Detect which cell encompasses the target text, then output its [x, y] center coordinate. 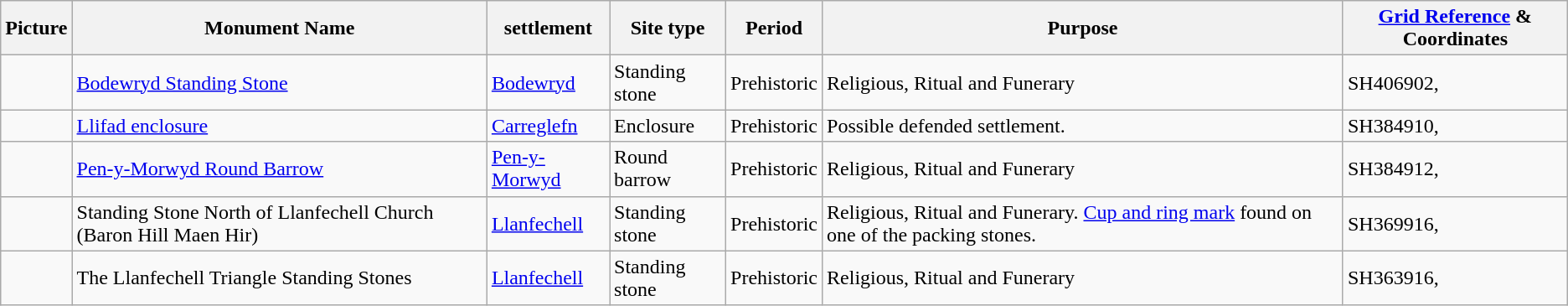
Llifad enclosure [280, 126]
Enclosure [668, 126]
Possible defended settlement. [1083, 126]
Bodewryd Standing Stone [280, 82]
Round barrow [668, 169]
Pen-y-Morwyd Round Barrow [280, 169]
Standing Stone North of Llanfechell Church (Baron Hill Maen Hir) [280, 223]
SH384910, [1455, 126]
Carreglefn [548, 126]
SH369916, [1455, 223]
SH384912, [1455, 169]
Religious, Ritual and Funerary. Cup and ring mark found on one of the packing stones. [1083, 223]
Monument Name [280, 29]
Bodewryd [548, 82]
settlement [548, 29]
Site type [668, 29]
Picture [37, 29]
Grid Reference & Coordinates [1455, 29]
Pen-y-Morwyd [548, 169]
SH363916, [1455, 278]
The Llanfechell Triangle Standing Stones [280, 278]
Period [774, 29]
SH406902, [1455, 82]
Purpose [1083, 29]
